Extract the (X, Y) coordinate from the center of the cell holding the provided text.  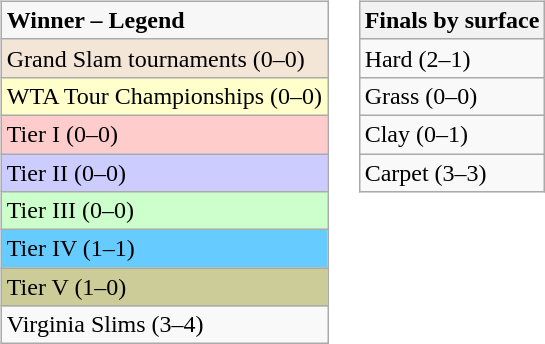
Virginia Slims (3–4) (164, 325)
Winner – Legend (164, 20)
Carpet (3–3) (452, 173)
Clay (0–1) (452, 134)
WTA Tour Championships (0–0) (164, 96)
Tier II (0–0) (164, 173)
Tier IV (1–1) (164, 249)
Hard (2–1) (452, 58)
Tier V (1–0) (164, 287)
Grass (0–0) (452, 96)
Tier III (0–0) (164, 211)
Grand Slam tournaments (0–0) (164, 58)
Tier I (0–0) (164, 134)
Finals by surface (452, 20)
